Locate the cell with the specified text and output its [X, Y] center coordinate. 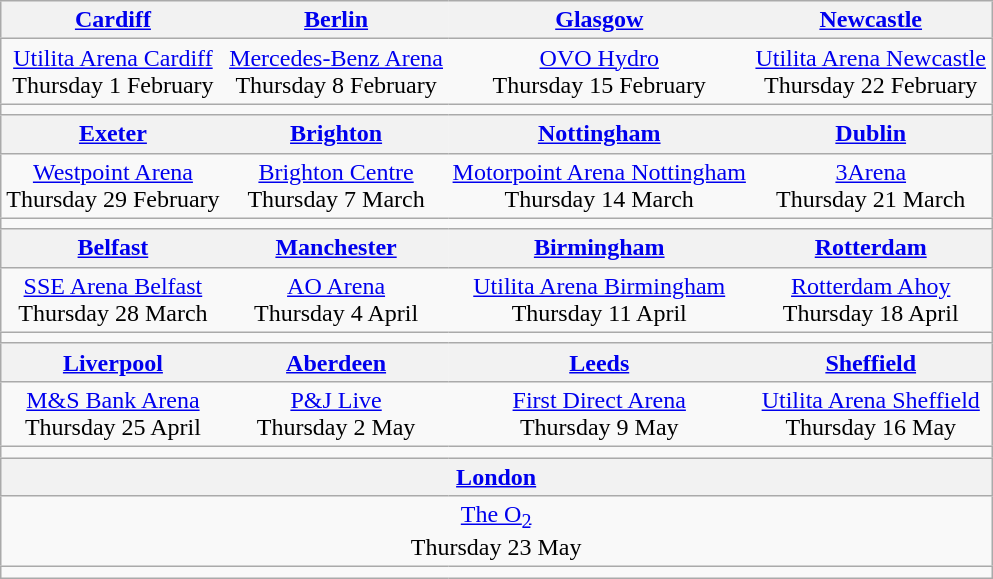
Birmingham [600, 248]
Utilita Arena SheffieldThursday 16 May [872, 414]
M&S Bank ArenaThursday 25 April [113, 414]
Motorpoint Arena NottinghamThursday 14 March [600, 186]
Liverpool [113, 362]
Utilita Arena CardiffThursday 1 February [113, 72]
Mercedes-Benz ArenaThursday 8 February [336, 72]
Brighton [336, 134]
London [496, 477]
Dublin [872, 134]
OVO HydroThursday 15 February [600, 72]
The O2Thursday 23 May [496, 532]
3ArenaThursday 21 March [872, 186]
Manchester [336, 248]
Belfast [113, 248]
Rotterdam AhoyThursday 18 April [872, 300]
Aberdeen [336, 362]
First Direct ArenaThursday 9 May [600, 414]
AO ArenaThursday 4 April [336, 300]
Berlin [336, 20]
Rotterdam [872, 248]
Exeter [113, 134]
Cardiff [113, 20]
P&J LiveThursday 2 May [336, 414]
Utilita Arena BirminghamThursday 11 April [600, 300]
SSE Arena BelfastThursday 28 March [113, 300]
Newcastle [872, 20]
Utilita Arena NewcastleThursday 22 February [872, 72]
Nottingham [600, 134]
Brighton CentreThursday 7 March [336, 186]
Westpoint ArenaThursday 29 February [113, 186]
Leeds [600, 362]
Sheffield [872, 362]
Glasgow [600, 20]
